Identify which cell holds the provided text, then report its (x, y) central coordinate. 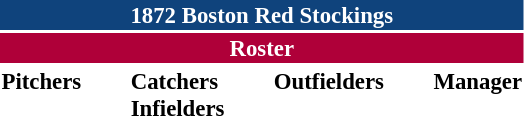
Roster (262, 48)
1872 Boston Red Stockings (262, 15)
